Locate the cell with the specified text and output its [X, Y] center coordinate. 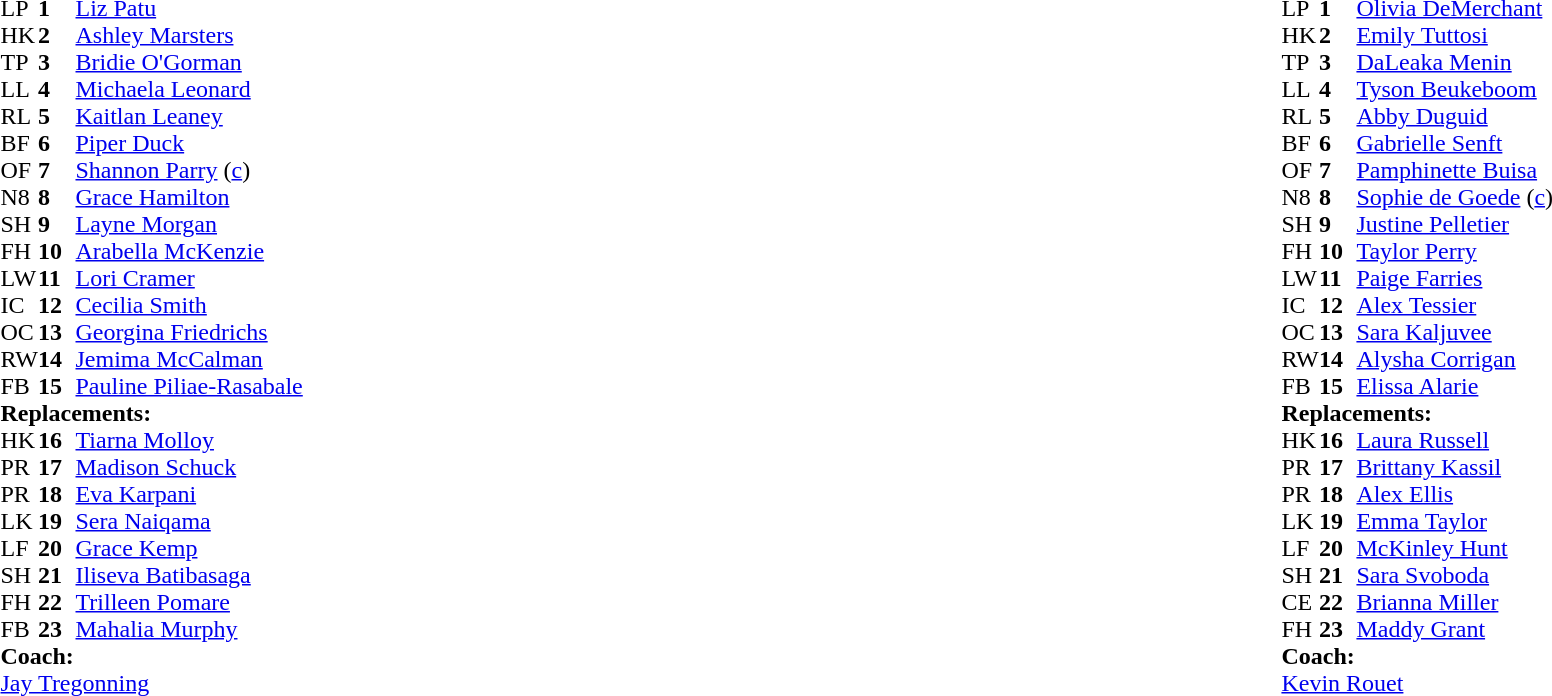
Arabella McKenzie [190, 252]
Michaela Leonard [190, 90]
Ashley Marsters [190, 36]
Tiarna Molloy [190, 440]
Coach: [151, 656]
Layne Morgan [190, 224]
Lori Cramer [190, 278]
Georgina Friedrichs [190, 332]
Jemima McCalman [190, 360]
Piper Duck [190, 144]
Iliseva Batibasaga [190, 576]
Kaitlan Leaney [190, 116]
Sera Naiqama [190, 522]
Eva Karpani [190, 494]
Mahalia Murphy [190, 630]
Bridie O'Gorman [190, 62]
Trilleen Pomare [190, 602]
Replacements: [151, 414]
CE [1300, 602]
Pauline Piliae-Rasabale [190, 386]
Shannon Parry (c) [190, 170]
Cecilia Smith [190, 306]
Grace Hamilton [190, 198]
Madison Schuck [190, 468]
Grace Kemp [190, 548]
